Determine the (X, Y) coordinate at the center of the cell enclosing the given text.  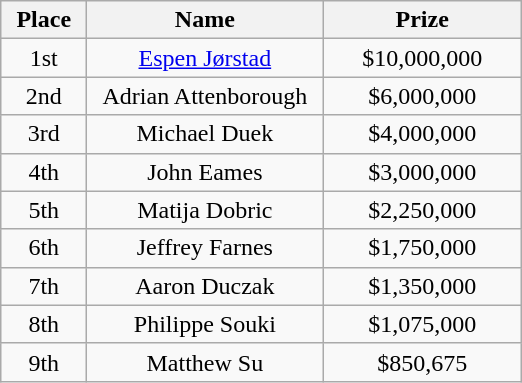
$4,000,000 (422, 134)
7th (44, 286)
Prize (422, 20)
$2,250,000 (422, 210)
$10,000,000 (422, 58)
$1,075,000 (422, 324)
Aaron Duczak (205, 286)
$3,000,000 (422, 172)
Matthew Su (205, 362)
John Eames (205, 172)
Michael Duek (205, 134)
8th (44, 324)
9th (44, 362)
Place (44, 20)
$850,675 (422, 362)
Jeffrey Farnes (205, 248)
6th (44, 248)
Name (205, 20)
1st (44, 58)
Matija Dobric (205, 210)
$1,750,000 (422, 248)
Adrian Attenborough (205, 96)
3rd (44, 134)
Espen Jørstad (205, 58)
$1,350,000 (422, 286)
Philippe Souki (205, 324)
4th (44, 172)
2nd (44, 96)
5th (44, 210)
$6,000,000 (422, 96)
